Output the [X, Y] coordinate of the center of the cell containing the given text.  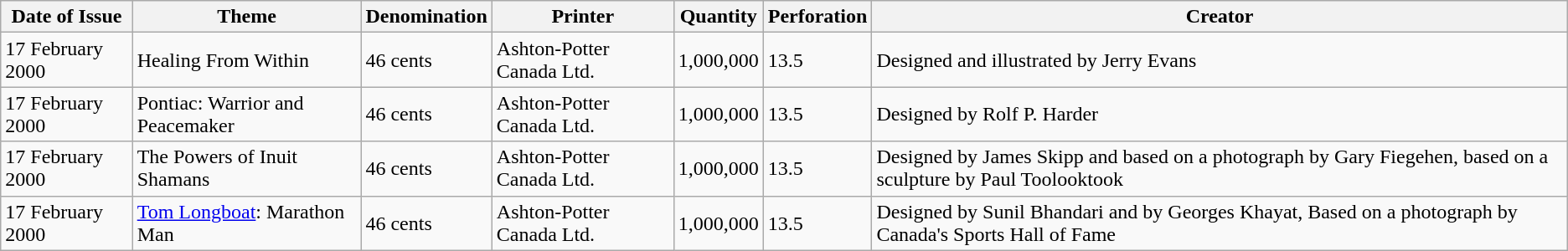
Healing From Within [246, 60]
Printer [583, 17]
Designed and illustrated by Jerry Evans [1220, 60]
Designed by Sunil Bhandari and by Georges Khayat, Based on a photograph by Canada's Sports Hall of Fame [1220, 223]
The Powers of Inuit Shamans [246, 169]
Tom Longboat: Marathon Man [246, 223]
Denomination [426, 17]
Pontiac: Warrior and Peacemaker [246, 114]
Quantity [719, 17]
Theme [246, 17]
Perforation [818, 17]
Date of Issue [67, 17]
Designed by Rolf P. Harder [1220, 114]
Designed by James Skipp and based on a photograph by Gary Fiegehen, based on a sculpture by Paul Toolooktook [1220, 169]
Creator [1220, 17]
